Return the [x, y] coordinate for the center point of the cell that contains the specified text.  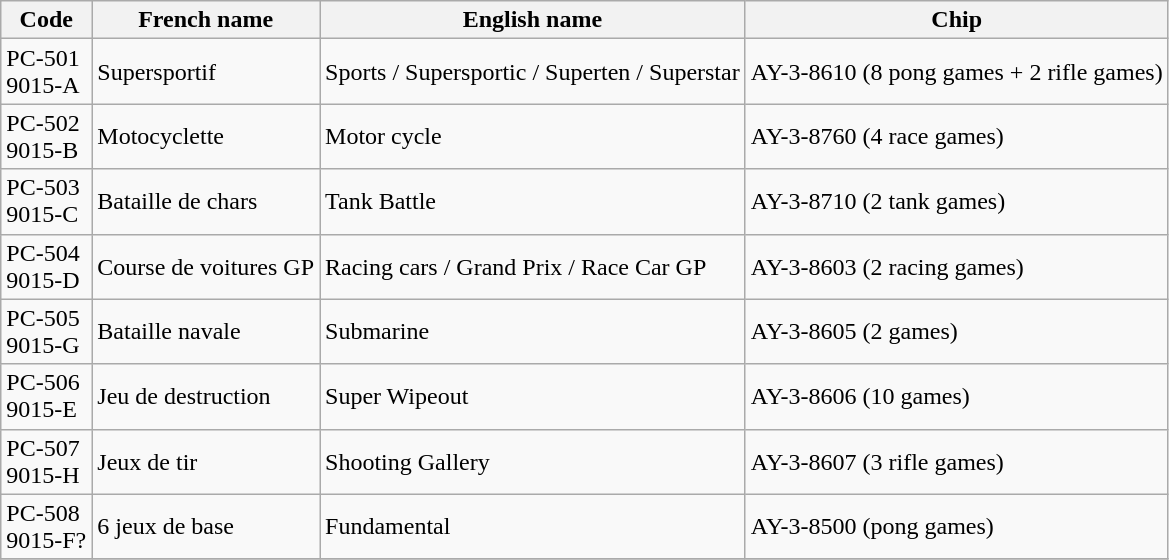
PC-5069015-E [46, 396]
Chip [956, 20]
PC-5019015-A [46, 72]
Racing cars / Grand Prix / Race Car GP [533, 266]
PC-5029015-B [46, 136]
Shooting Gallery [533, 462]
French name [206, 20]
AY-3-8610 (8 pong games + 2 rifle games) [956, 72]
Bataille de chars [206, 202]
PC-5089015-F? [46, 526]
Jeux de tir [206, 462]
Jeu de destruction [206, 396]
AY-3-8605 (2 games) [956, 332]
AY-3-8710 (2 tank games) [956, 202]
PC-5079015-H [46, 462]
AY-3-8760 (4 race games) [956, 136]
PC-5059015-G [46, 332]
Code [46, 20]
Super Wipeout [533, 396]
Bataille navale [206, 332]
PC-5039015-C [46, 202]
Tank Battle [533, 202]
Supersportif [206, 72]
Motocyclette [206, 136]
Submarine [533, 332]
AY-3-8607 (3 rifle games) [956, 462]
AY-3-8603 (2 racing games) [956, 266]
English name [533, 20]
Course de voitures GP [206, 266]
Fundamental [533, 526]
PC-5049015-D [46, 266]
AY-3-8606 (10 games) [956, 396]
AY-3-8500 (pong games) [956, 526]
6 jeux de base [206, 526]
Motor cycle [533, 136]
Sports / Supersportic / Superten / Superstar [533, 72]
